Detect which cell encompasses the target text, then output its [X, Y] center coordinate. 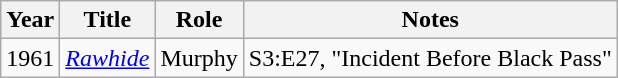
Notes [430, 20]
Year [30, 20]
Role [199, 20]
Title [108, 20]
1961 [30, 58]
Rawhide [108, 58]
Murphy [199, 58]
S3:E27, "Incident Before Black Pass" [430, 58]
